From the cell containing the given text, extract its center point as (X, Y) coordinate. 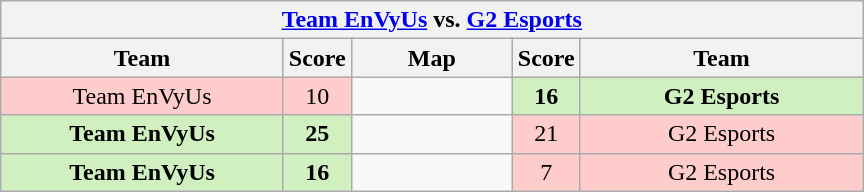
Map (432, 58)
Team EnVyUs vs. G2 Esports (432, 20)
7 (546, 172)
21 (546, 134)
10 (317, 96)
25 (317, 134)
